Identify which cell holds the provided text, then report its (x, y) central coordinate. 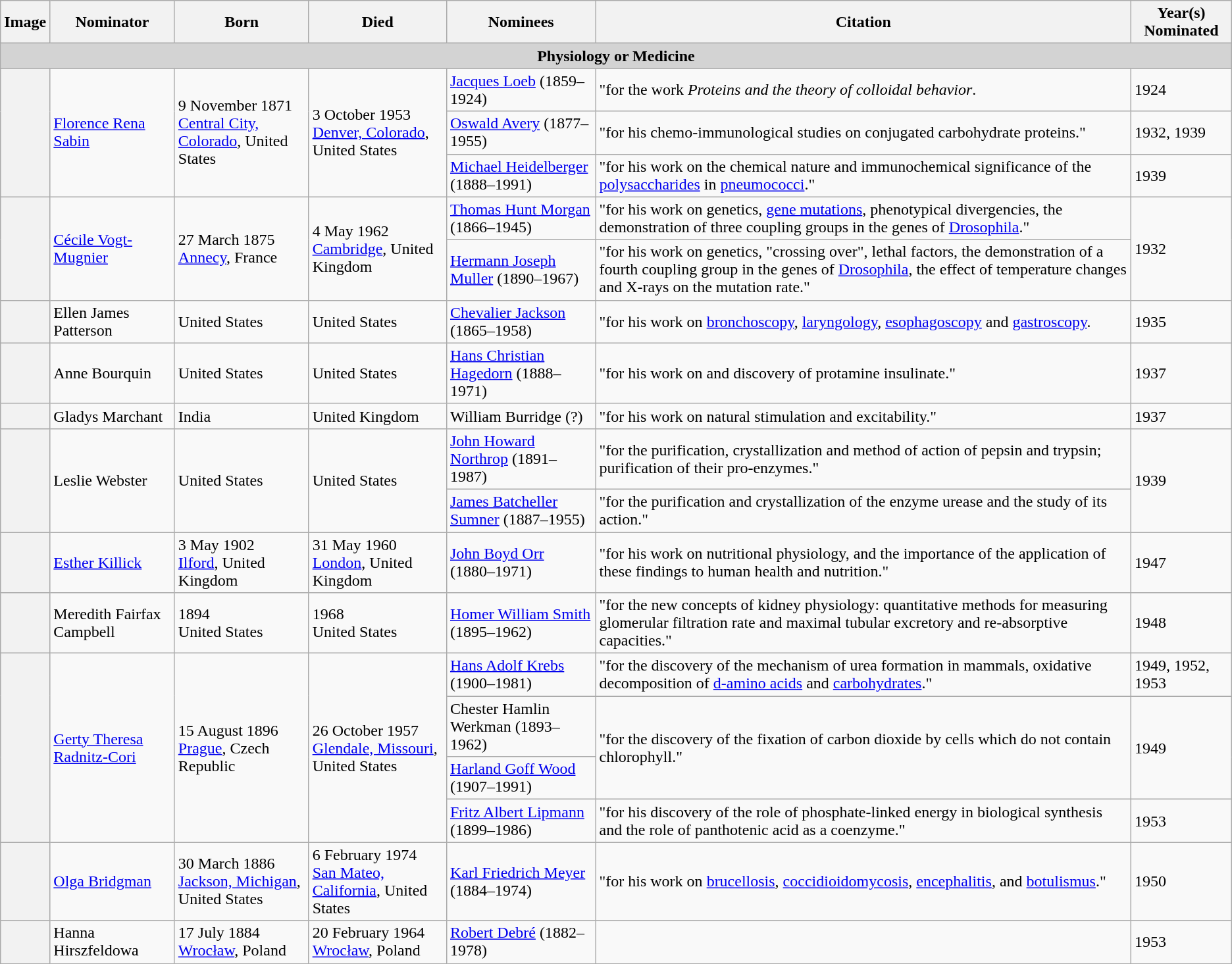
30 March 1886 Jackson, Michigan, United States (242, 882)
Robert Debré (1882–1978) (521, 942)
4 May 1962 Cambridge, United Kingdom (378, 249)
1924 (1182, 89)
"for his work on natural stimulation and excitability." (863, 416)
1947 (1182, 562)
Florence Rena Sabin (112, 133)
Citation (863, 22)
1950 (1182, 882)
Ellen James Patterson (112, 321)
"for his work on brucellosis, coccidioidomycosis, encephalitis, and botulismus." (863, 882)
"for the work Proteins and the theory of colloidal behavior. (863, 89)
Homer William Smith (1895–1962) (521, 623)
"for his work on bronchoscopy, laryngology, esophagoscopy and gastroscopy. (863, 321)
"for his work on the chemical nature and immunochemical significance of the polysaccharides in pneumococci." (863, 175)
India (242, 416)
9 November 1871 Central City, Colorado, United States (242, 133)
Anne Bourquin (112, 373)
Hans Adolf Krebs (1900–1981) (521, 675)
Hanna Hirszfeldowa (112, 942)
31 May 1960 London, United Kingdom (378, 562)
Chester Hamlin Werkman (1893–1962) (521, 726)
"for the discovery of the mechanism of urea formation in mammals, oxidative decomposition of d-amino acids and carbohydrates." (863, 675)
6 February 1974 San Mateo, California, United States (378, 882)
Leslie Webster (112, 480)
William Burridge (?) (521, 416)
1932, 1939 (1182, 133)
20 February 1964 Wrocław, Poland (378, 942)
John Boyd Orr (1880–1971) (521, 562)
Died (378, 22)
Nominees (521, 22)
17 July 1884 Wrocław, Poland (242, 942)
27 March 1875 Annecy, France (242, 249)
Hans Christian Hagedorn (1888–1971) (521, 373)
"for his discovery of the role of phosphate-linked energy in biological synthesis and the role of panthotenic acid as a coenzyme." (863, 821)
United Kingdom (378, 416)
Hermann Joseph Muller (1890–1967) (521, 270)
1935 (1182, 321)
26 October 1957 Glendale, Missouri, United States (378, 748)
"for his chemo-immunological studies on conjugated carbohydrate proteins." (863, 133)
Gladys Marchant (112, 416)
Fritz Albert Lipmann (1899–1986) (521, 821)
Year(s) Nominated (1182, 22)
3 May 1902 Ilford, United Kingdom (242, 562)
Cécile Vogt-Mugnier (112, 249)
1949 (1182, 748)
1932 (1182, 249)
15 August 1896 Prague, Czech Republic (242, 748)
"for his work on nutritional physiology, and the importance of the application of these findings to human health and nutrition." (863, 562)
Michael Heidelberger (1888–1991) (521, 175)
Thomas Hunt Morgan (1866–1945) (521, 218)
Oswald Avery (1877–1955) (521, 133)
Physiology or Medicine (616, 56)
Born (242, 22)
"for his work on genetics, gene mutations, phenotypical divergencies, the demonstration of three coupling groups in the genes of Drosophila." (863, 218)
John Howard Northrop (1891–1987) (521, 459)
"for the purification, crystallization and method of action of pepsin and trypsin; purification of their pro-enzymes." (863, 459)
Nominator (112, 22)
Jacques Loeb (1859–1924) (521, 89)
3 October 1953 Denver, Colorado, United States (378, 133)
1894 United States (242, 623)
"for the purification and crystallization of the enzyme urease and the study of its action." (863, 511)
James Batcheller Sumner (1887–1955) (521, 511)
1949, 1952, 1953 (1182, 675)
Esther Killick (112, 562)
Gerty Theresa Radnitz-Cori (112, 748)
1968 United States (378, 623)
1948 (1182, 623)
Image (25, 22)
Olga Bridgman (112, 882)
Harland Goff Wood (1907–1991) (521, 778)
Meredith Fairfax Campbell (112, 623)
"for his work on and discovery of protamine insulinate." (863, 373)
Chevalier Jackson (1865–1958) (521, 321)
"for the discovery of the fixation of carbon dioxide by cells which do not contain chlorophyll." (863, 748)
Karl Friedrich Meyer (1884–1974) (521, 882)
